Output the [X, Y] coordinate of the center of the cell containing the given text.  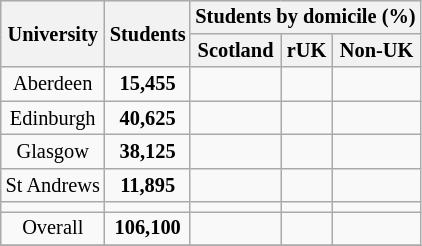
Edinburgh [53, 118]
38,125 [148, 152]
106,100 [148, 229]
Aberdeen [53, 84]
University [53, 34]
Overall [53, 229]
40,625 [148, 118]
Scotland [235, 51]
Students by domicile (%) [305, 17]
Students [148, 34]
Non-UK [377, 51]
St Andrews [53, 185]
Glasgow [53, 152]
11,895 [148, 185]
15,455 [148, 84]
rUK [307, 51]
